Pinpoint the cell where the given text exists, returning its [X, Y] midpoint coordinate. 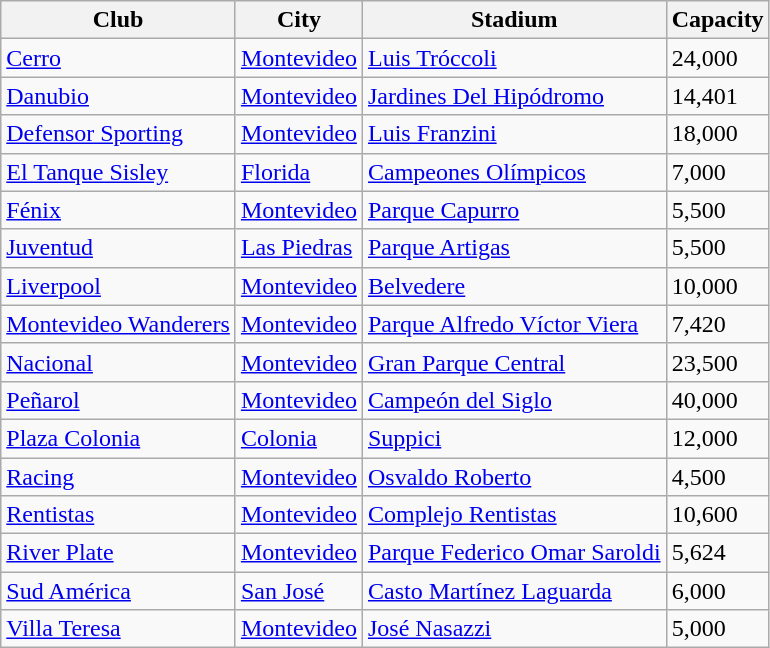
Cerro [118, 58]
Complejo Rentistas [514, 515]
6,000 [718, 591]
Liverpool [118, 286]
Belvedere [514, 286]
City [298, 20]
Stadium [514, 20]
Defensor Sporting [118, 134]
5,000 [718, 629]
Luis Tróccoli [514, 58]
Parque Capurro [514, 210]
Gran Parque Central [514, 362]
Casto Martínez Laguarda [514, 591]
Luis Franzini [514, 134]
El Tanque Sisley [118, 172]
Danubio [118, 96]
5,624 [718, 553]
40,000 [718, 400]
10,600 [718, 515]
Campeones Olímpicos [514, 172]
23,500 [718, 362]
Jardines Del Hipódromo [514, 96]
Florida [298, 172]
Parque Artigas [514, 248]
Racing [118, 477]
Club [118, 20]
Montevideo Wanderers [118, 324]
Suppici [514, 438]
Parque Federico Omar Saroldi [514, 553]
Capacity [718, 20]
Juventud [118, 248]
Campeón del Siglo [514, 400]
Colonia [298, 438]
San José [298, 591]
River Plate [118, 553]
12,000 [718, 438]
Osvaldo Roberto [514, 477]
Rentistas [118, 515]
24,000 [718, 58]
Peñarol [118, 400]
7,000 [718, 172]
4,500 [718, 477]
14,401 [718, 96]
7,420 [718, 324]
18,000 [718, 134]
Fénix [118, 210]
Nacional [118, 362]
Plaza Colonia [118, 438]
10,000 [718, 286]
Las Piedras [298, 248]
Sud América [118, 591]
Parque Alfredo Víctor Viera [514, 324]
Villa Teresa [118, 629]
José Nasazzi [514, 629]
